Extract the [X, Y] coordinate from the center of the cell holding the provided text.  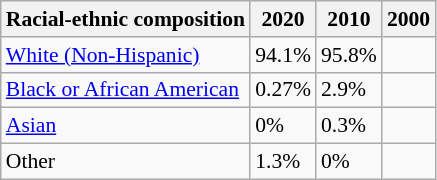
Racial-ethnic composition [126, 19]
0.27% [283, 90]
White (Non-Hispanic) [126, 55]
Other [126, 162]
2010 [349, 19]
94.1% [283, 55]
1.3% [283, 162]
0.3% [349, 126]
2020 [283, 19]
2000 [408, 19]
Black or African American [126, 90]
95.8% [349, 55]
2.9% [349, 90]
Asian [126, 126]
